Find where the given text appears and provide that cell's center as (X, Y) coordinate. 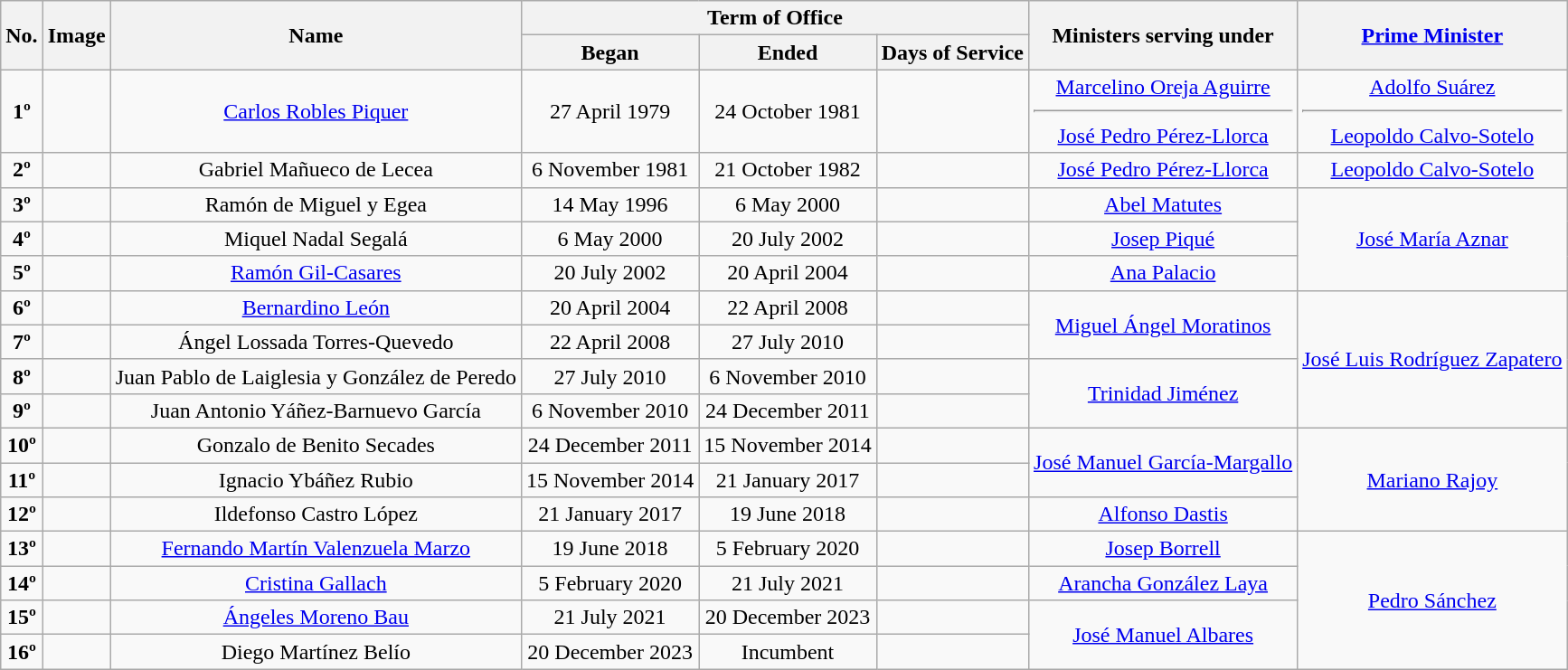
Mariano Rajoy (1432, 479)
Abel Matutes (1163, 204)
José Luis Rodríguez Zapatero (1432, 359)
Began (609, 52)
Juan Pablo de Laiglesia y González de Peredo (316, 376)
Name (316, 35)
José María Aznar (1432, 239)
Ana Palacio (1163, 273)
24 October 1981 (788, 111)
13º (22, 549)
6 November 1981 (609, 170)
José Pedro Pérez-Llorca (1163, 170)
Ended (788, 52)
Ángeles Moreno Bau (316, 618)
Cristina Gallach (316, 583)
15º (22, 618)
3º (22, 204)
Image (76, 35)
Trinidad Jiménez (1163, 393)
7º (22, 342)
27 April 1979 (609, 111)
Adolfo SuárezLeopoldo Calvo-Sotelo (1432, 111)
10º (22, 445)
Ministers serving under (1163, 35)
Miguel Ángel Moratinos (1163, 325)
José Manuel García-Margallo (1163, 462)
José Manuel Albares (1163, 635)
2º (22, 170)
Gonzalo de Benito Secades (316, 445)
Ángel Lossada Torres-Quevedo (316, 342)
Pedro Sánchez (1432, 600)
16º (22, 652)
Ildefonso Castro López (316, 514)
Gabriel Mañueco de Lecea (316, 170)
21 October 1982 (788, 170)
Bernardino León (316, 307)
Miquel Nadal Segalá (316, 239)
14º (22, 583)
Ignacio Ybáñez Rubio (316, 480)
Days of Service (952, 52)
Leopoldo Calvo-Sotelo (1432, 170)
8º (22, 376)
Josep Borrell (1163, 549)
14 May 1996 (609, 204)
5º (22, 273)
Carlos Robles Piquer (316, 111)
Marcelino Oreja AguirreJosé Pedro Pérez-Llorca (1163, 111)
Prime Minister (1432, 35)
12º (22, 514)
Fernando Martín Valenzuela Marzo (316, 549)
Term of Office (774, 18)
9º (22, 410)
Diego Martínez Belío (316, 652)
Josep Piqué (1163, 239)
No. (22, 35)
Alfonso Dastis (1163, 514)
1º (22, 111)
Ramón de Miguel y Egea (316, 204)
11º (22, 480)
Incumbent (788, 652)
Arancha González Laya (1163, 583)
Juan Antonio Yáñez-Barnuevo García (316, 410)
Ramón Gil-Casares (316, 273)
6º (22, 307)
4º (22, 239)
